Find where the given text appears and provide that cell's center as (X, Y) coordinate. 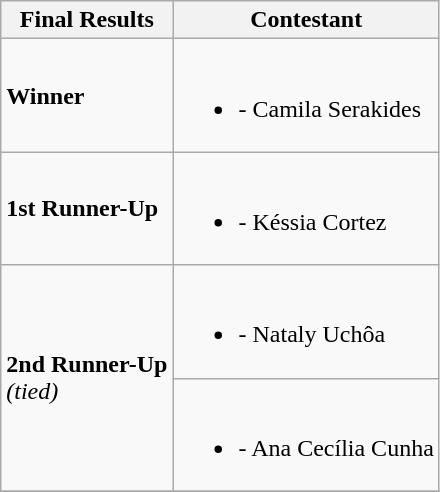
Final Results (87, 20)
- Nataly Uchôa (306, 322)
Contestant (306, 20)
Winner (87, 96)
- Késsia Cortez (306, 208)
- Ana Cecília Cunha (306, 434)
1st Runner-Up (87, 208)
- Camila Serakides (306, 96)
2nd Runner-Up(tied) (87, 378)
